Provide the (x, y) coordinate of the cell's center where the given text is located.  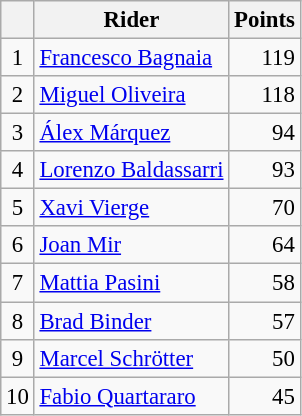
Joan Mir (132, 245)
Lorenzo Baldassarri (132, 170)
Marcel Schrötter (132, 358)
50 (264, 358)
Fabio Quartararo (132, 396)
119 (264, 58)
6 (18, 245)
1 (18, 58)
94 (264, 133)
3 (18, 133)
Mattia Pasini (132, 283)
Xavi Vierge (132, 208)
58 (264, 283)
8 (18, 321)
Brad Binder (132, 321)
64 (264, 245)
93 (264, 170)
Miguel Oliveira (132, 95)
Points (264, 20)
Rider (132, 20)
Francesco Bagnaia (132, 58)
118 (264, 95)
2 (18, 95)
9 (18, 358)
57 (264, 321)
5 (18, 208)
Álex Márquez (132, 133)
10 (18, 396)
70 (264, 208)
4 (18, 170)
45 (264, 396)
7 (18, 283)
